Search for the cell housing the specified text and yield its [X, Y] center coordinate. 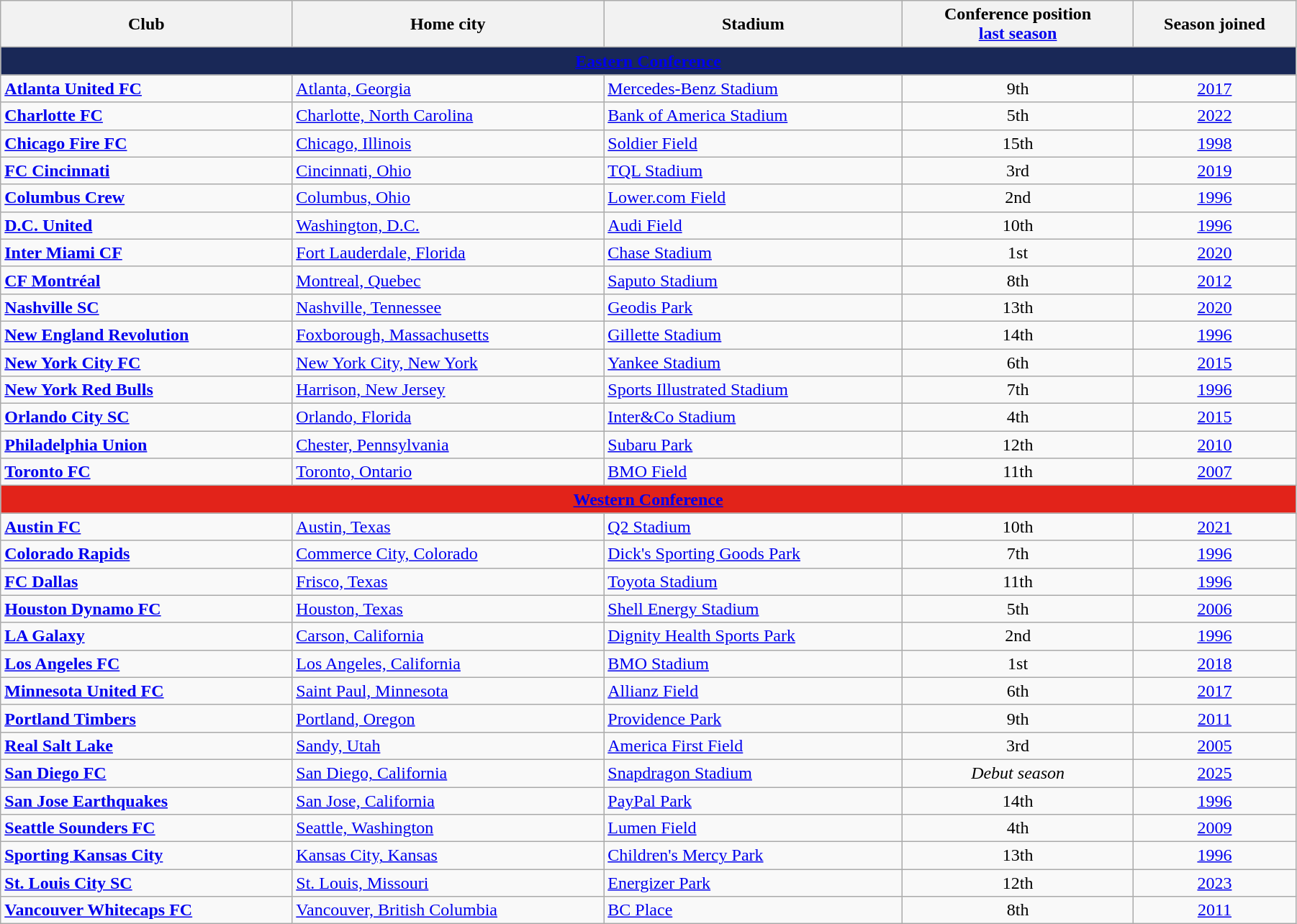
Inter&Co Stadium [753, 417]
Mercedes-Benz Stadium [753, 89]
2022 [1214, 116]
Charlotte FC [147, 116]
Home city [448, 24]
New England Revolution [147, 335]
Montreal, Quebec [448, 280]
Season joined [1214, 24]
Saint Paul, Minnesota [448, 691]
Foxborough, Massachusetts [448, 335]
America First Field [753, 746]
2023 [1214, 883]
Harrison, New Jersey [448, 390]
2009 [1214, 828]
Colorado Rapids [147, 554]
Lower.com Field [753, 198]
New York City, New York [448, 362]
Columbus, Ohio [448, 198]
PayPal Park [753, 801]
Children's Mercy Park [753, 856]
Chicago, Illinois [448, 143]
Club [147, 24]
Frisco, Texas [448, 581]
Providence Park [753, 718]
Commerce City, Colorado [448, 554]
Kansas City, Kansas [448, 856]
San Jose Earthquakes [147, 801]
Seattle Sounders FC [147, 828]
St. Louis, Missouri [448, 883]
Vancouver Whitecaps FC [147, 910]
Toronto, Ontario [448, 472]
Houston, Texas [448, 609]
Sandy, Utah [448, 746]
New York City FC [147, 362]
St. Louis City SC [147, 883]
2019 [1214, 171]
Houston Dynamo FC [147, 609]
Western Conference [648, 499]
Carson, California [448, 636]
Dignity Health Sports Park [753, 636]
San Diego FC [147, 773]
Washington, D.C. [448, 225]
2021 [1214, 527]
Sports Illustrated Stadium [753, 390]
Inter Miami CF [147, 253]
Austin, Texas [448, 527]
Los Angeles FC [147, 663]
FC Dallas [147, 581]
Chase Stadium [753, 253]
Subaru Park [753, 445]
Philadelphia Union [147, 445]
Minnesota United FC [147, 691]
Saputo Stadium [753, 280]
Seattle, Washington [448, 828]
Lumen Field [753, 828]
Nashville SC [147, 307]
Atlanta, Georgia [448, 89]
BMO Field [753, 472]
San Diego, California [448, 773]
Energizer Park [753, 883]
1998 [1214, 143]
Fort Lauderdale, Florida [448, 253]
Soldier Field [753, 143]
Dick's Sporting Goods Park [753, 554]
Allianz Field [753, 691]
2012 [1214, 280]
2018 [1214, 663]
D.C. United [147, 225]
2006 [1214, 609]
Vancouver, British Columbia [448, 910]
BMO Stadium [753, 663]
San Jose, California [448, 801]
Portland, Oregon [448, 718]
2007 [1214, 472]
Columbus Crew [147, 198]
FC Cincinnati [147, 171]
Los Angeles, California [448, 663]
Real Salt Lake [147, 746]
Debut season [1018, 773]
Audi Field [753, 225]
2010 [1214, 445]
Austin FC [147, 527]
Gillette Stadium [753, 335]
Q2 Stadium [753, 527]
2005 [1214, 746]
TQL Stadium [753, 171]
LA Galaxy [147, 636]
Geodis Park [753, 307]
Nashville, Tennessee [448, 307]
Yankee Stadium [753, 362]
Toyota Stadium [753, 581]
Orlando City SC [147, 417]
Bank of America Stadium [753, 116]
Stadium [753, 24]
CF Montréal [147, 280]
Orlando, Florida [448, 417]
Eastern Conference [648, 61]
Cincinnati, Ohio [448, 171]
Chester, Pennsylvania [448, 445]
Shell Energy Stadium [753, 609]
BC Place [753, 910]
New York Red Bulls [147, 390]
Toronto FC [147, 472]
Snapdragon Stadium [753, 773]
Conference positionlast season [1018, 24]
Chicago Fire FC [147, 143]
2025 [1214, 773]
Portland Timbers [147, 718]
15th [1018, 143]
Charlotte, North Carolina [448, 116]
Sporting Kansas City [147, 856]
Atlanta United FC [147, 89]
